Search for the cell housing the specified text and yield its (x, y) center coordinate. 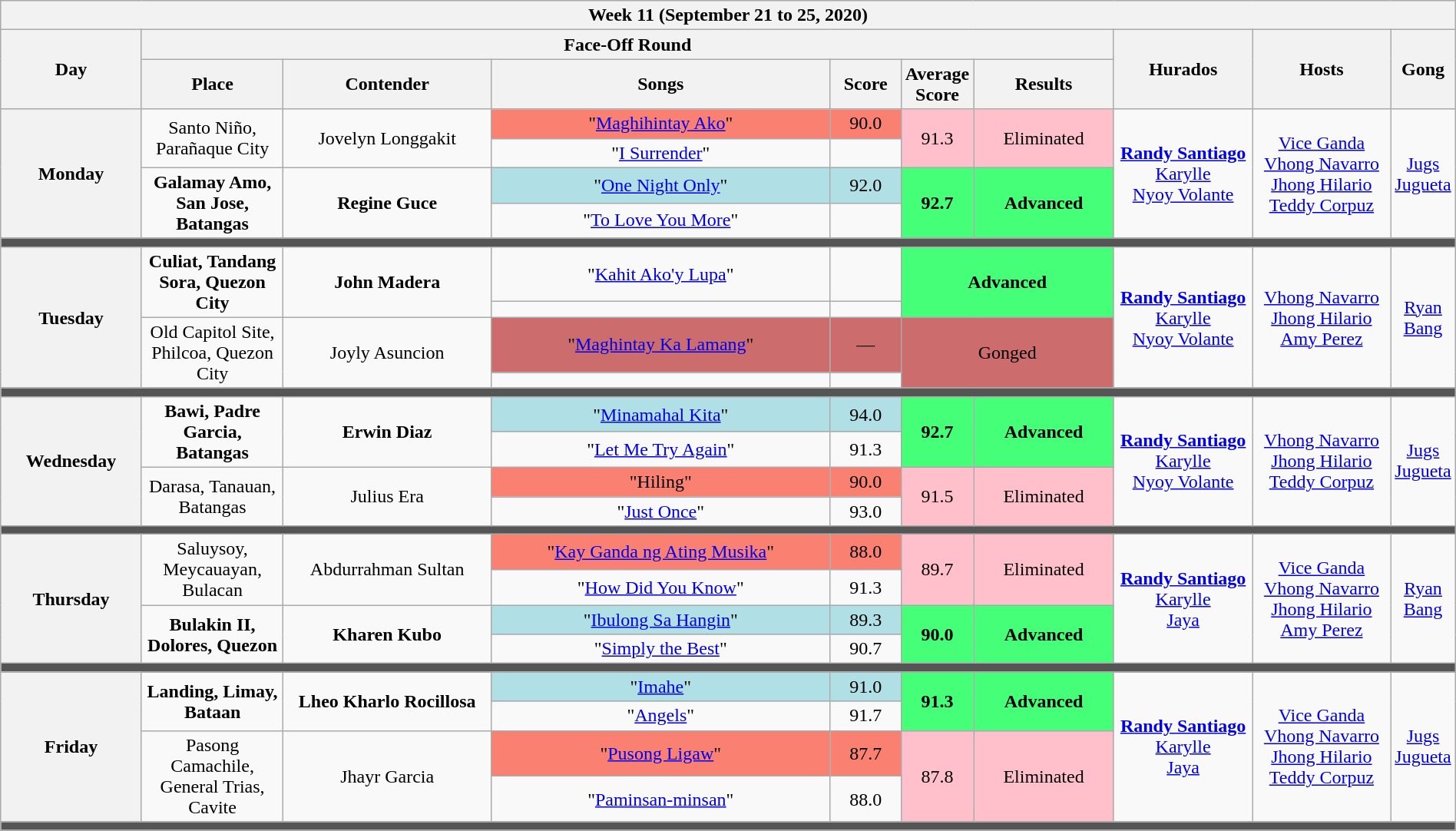
93.0 (865, 511)
"Maghintay Ka Lamang" (660, 344)
94.0 (865, 414)
Julius Era (387, 496)
Hosts (1322, 69)
Average Score (937, 84)
Wednesday (71, 461)
Old Capitol Site, Philcoa, Quezon City (212, 353)
Darasa, Tanauan, Batangas (212, 496)
Santo Niño, Parañaque City (212, 138)
Gong (1423, 69)
Gonged (1008, 353)
Jhayr Garcia (387, 776)
Landing, Limay, Bataan (212, 701)
Friday (71, 747)
John Madera (387, 282)
Vhong NavarroJhong HilarioAmy Perez (1322, 317)
"One Night Only" (660, 185)
Contender (387, 84)
91.0 (865, 687)
89.3 (865, 620)
Pasong Camachile, General Trias, Cavite (212, 776)
"Ibulong Sa Hangin" (660, 620)
"To Love You More" (660, 220)
Day (71, 69)
Jovelyn Longgakit (387, 138)
Erwin Diaz (387, 432)
87.8 (937, 776)
"Paminsan-minsan" (660, 800)
"Pusong Ligaw" (660, 753)
Bawi, Padre Garcia, Batangas (212, 432)
Hurados (1183, 69)
Thursday (71, 599)
Week 11 (September 21 to 25, 2020) (728, 15)
Vice GandaVhong NavarroJhong HilarioAmy Perez (1322, 599)
Saluysoy, Meycauayan, Bulacan (212, 570)
Place (212, 84)
Culiat, Tandang Sora, Quezon City (212, 282)
Tuesday (71, 317)
Songs (660, 84)
Regine Guce (387, 203)
"Minamahal Kita" (660, 414)
"Let Me Try Again" (660, 449)
Results (1044, 84)
Score (865, 84)
"How Did You Know" (660, 588)
— (865, 344)
Face-Off Round (627, 45)
Bulakin II, Dolores, Quezon (212, 634)
"Hiling" (660, 482)
"Just Once" (660, 511)
91.7 (865, 716)
90.7 (865, 649)
Lheo Kharlo Rocillosa (387, 701)
"Maghihintay Ako" (660, 124)
Abdurrahman Sultan (387, 570)
"Kahit Ako'y Lupa" (660, 273)
Monday (71, 174)
Joyly Asuncion (387, 353)
Galamay Amo, San Jose, Batangas (212, 203)
"I Surrender" (660, 153)
"Kay Ganda ng Ating Musika" (660, 552)
89.7 (937, 570)
"Simply the Best" (660, 649)
Kharen Kubo (387, 634)
91.5 (937, 496)
"Imahe" (660, 687)
92.0 (865, 185)
87.7 (865, 753)
Vhong NavarroJhong HilarioTeddy Corpuz (1322, 461)
"Angels" (660, 716)
